Scan for the cell matching the given text and deliver its [x, y] coordinate at center. 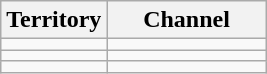
Channel [186, 20]
Territory [54, 20]
